Find where the given text appears and provide that cell's center as [X, Y] coordinate. 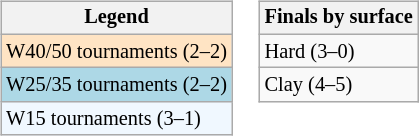
W15 tournaments (3–1) [116, 119]
W40/50 tournaments (2–2) [116, 51]
Legend [116, 18]
Clay (4–5) [339, 85]
Hard (3–0) [339, 51]
Finals by surface [339, 18]
W25/35 tournaments (2–2) [116, 85]
